Determine the [x, y] coordinate at the center of the cell enclosing the given text.  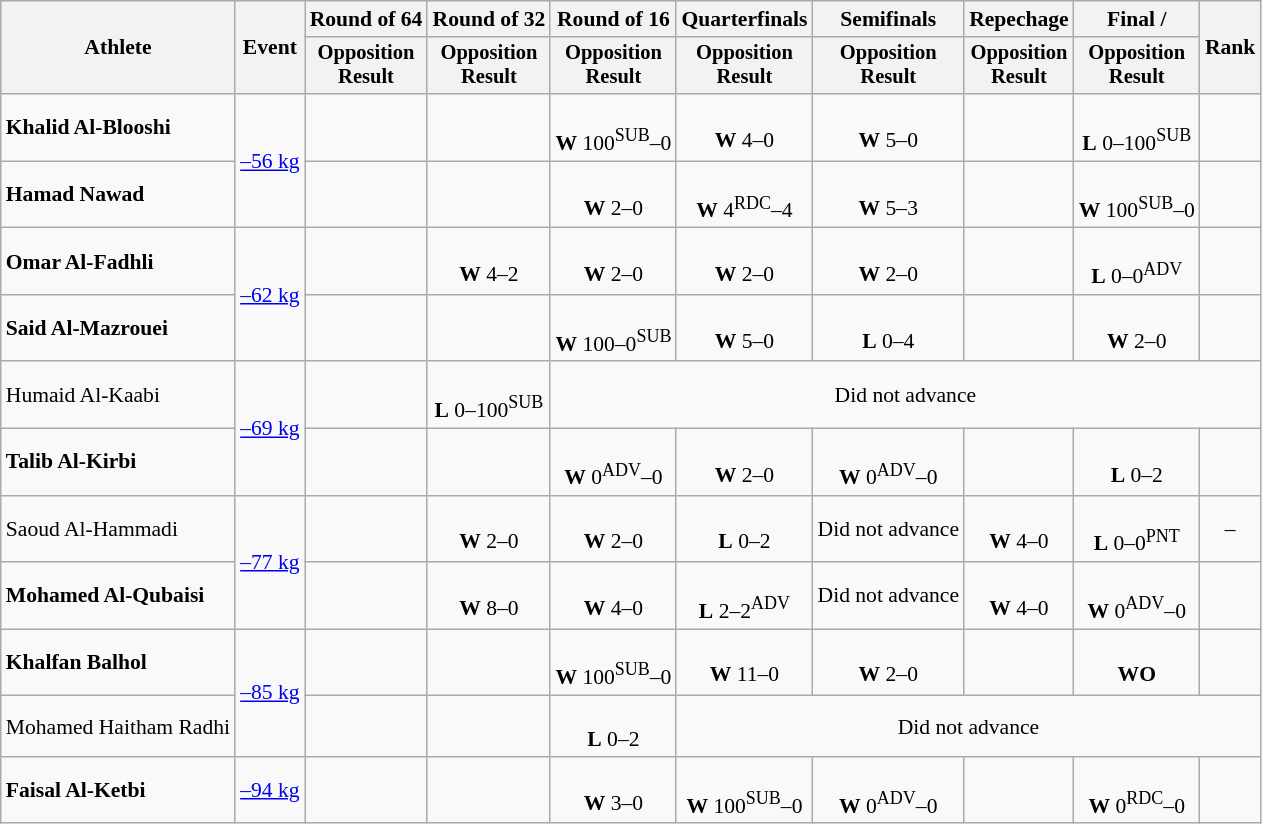
W 3–0 [613, 790]
Khalid Al-Blooshi [118, 128]
–77 kg [270, 562]
Faisal Al-Ketbi [118, 790]
Hamad Nawad [118, 194]
Said Al-Mazrouei [118, 328]
–94 kg [270, 790]
W 100–0SUB [613, 328]
– [1230, 528]
–69 kg [270, 429]
Repechage [1019, 19]
Round of 16 [613, 19]
L 0–0ADV [1137, 262]
W 4–2 [488, 262]
Khalfan Balhol [118, 662]
Athlete [118, 48]
Mohamed Al-Qubaisi [118, 596]
WO [1137, 662]
W 0RDC–0 [1137, 790]
Quarterfinals [744, 19]
Rank [1230, 48]
Mohamed Haitham Radhi [118, 726]
Omar Al-Fadhli [118, 262]
Humaid Al-Kaabi [118, 396]
–85 kg [270, 693]
Saoud Al-Hammadi [118, 528]
Event [270, 48]
W 8–0 [488, 596]
–62 kg [270, 295]
L 0–4 [888, 328]
Final / [1137, 19]
Talib Al-Kirbi [118, 462]
W 11–0 [744, 662]
Semifinals [888, 19]
Round of 64 [366, 19]
–56 kg [270, 161]
W 5–3 [888, 194]
L 2–2ADV [744, 596]
L 0–0PNT [1137, 528]
W 4RDC–4 [744, 194]
Round of 32 [488, 19]
